Output the [x, y] coordinate of the center of the cell containing the given text.  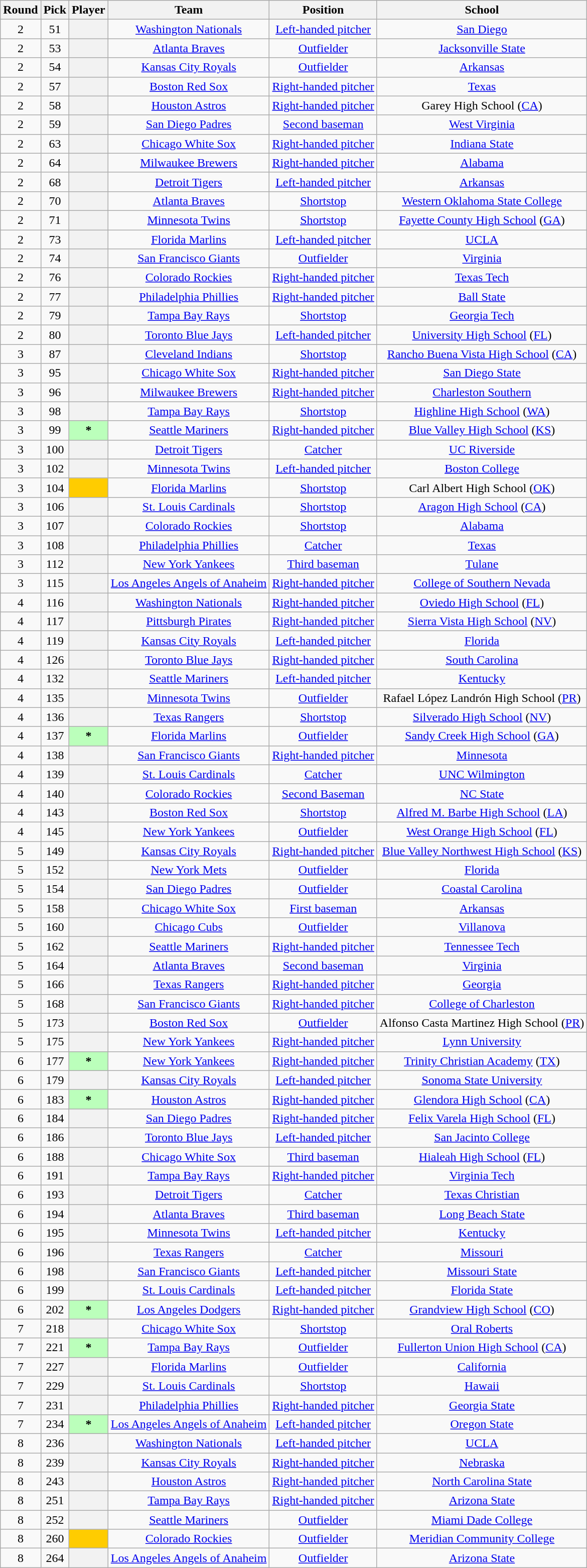
Oviedo High School (FL) [482, 602]
234 [55, 1424]
229 [55, 1386]
179 [55, 1080]
Glendora High School (CA) [482, 1099]
100 [55, 449]
96 [55, 392]
193 [55, 1195]
College of Southern Nevada [482, 583]
80 [55, 335]
64 [55, 163]
188 [55, 1156]
Oral Roberts [482, 1329]
136 [55, 717]
University High School (FL) [482, 335]
152 [55, 870]
194 [55, 1214]
112 [55, 564]
132 [55, 679]
173 [55, 1023]
Ball State [482, 297]
95 [55, 373]
260 [55, 1539]
Georgia Tech [482, 316]
74 [55, 259]
195 [55, 1233]
Cleveland Indians [189, 354]
Lynn University [482, 1042]
76 [55, 278]
Western Oklahoma State College [482, 201]
Villanova [482, 927]
175 [55, 1042]
Felix Varela High School (FL) [482, 1118]
53 [55, 48]
68 [55, 182]
135 [55, 698]
70 [55, 201]
104 [55, 488]
Player [89, 10]
57 [55, 86]
98 [55, 411]
126 [55, 660]
Coastal Carolina [482, 889]
183 [55, 1099]
Tulane [482, 564]
Oregon State [482, 1424]
99 [55, 430]
Blue Valley Northwest High School (KS) [482, 851]
177 [55, 1061]
221 [55, 1348]
Aragon High School (CA) [482, 507]
117 [55, 622]
Blue Valley High School (KS) [482, 430]
231 [55, 1405]
UNC Wilmington [482, 774]
Florida State [482, 1290]
School [482, 10]
Chicago Cubs [189, 927]
154 [55, 889]
164 [55, 966]
New York Mets [189, 870]
Sonoma State University [482, 1080]
243 [55, 1482]
Fayette County High School (GA) [482, 220]
Trinity Christian Academy (TX) [482, 1061]
51 [55, 29]
Missouri State [482, 1271]
Georgia [482, 985]
First baseman [323, 908]
106 [55, 507]
Rancho Buena Vista High School (CA) [482, 354]
Minnesota [482, 755]
137 [55, 736]
Tennessee Tech [482, 946]
77 [55, 297]
Meridian Community College [482, 1539]
191 [55, 1176]
College of Charleston [482, 1004]
264 [55, 1558]
199 [55, 1290]
79 [55, 316]
South Carolina [482, 660]
West Virginia [482, 125]
251 [55, 1501]
Rafael López Landrón High School (PR) [482, 698]
107 [55, 526]
119 [55, 641]
236 [55, 1443]
198 [55, 1271]
Carl Albert High School (OK) [482, 488]
196 [55, 1252]
166 [55, 985]
Pittsburgh Pirates [189, 622]
186 [55, 1137]
160 [55, 927]
143 [55, 812]
NC State [482, 793]
Long Beach State [482, 1214]
Grandview High School (CO) [482, 1309]
Fullerton Union High School (CA) [482, 1348]
Jacksonville State [482, 48]
Indiana State [482, 144]
Missouri [482, 1252]
218 [55, 1329]
Virginia Tech [482, 1176]
Hialeah High School (FL) [482, 1156]
184 [55, 1118]
Texas Tech [482, 278]
Team [189, 10]
162 [55, 946]
138 [55, 755]
158 [55, 908]
71 [55, 220]
58 [55, 105]
202 [55, 1309]
Pick [55, 10]
Silverado High School (NV) [482, 717]
102 [55, 468]
54 [55, 67]
139 [55, 774]
116 [55, 602]
63 [55, 144]
Miami Dade College [482, 1520]
Sierra Vista High School (NV) [482, 622]
59 [55, 125]
San Diego [482, 29]
Texas Christian [482, 1195]
87 [55, 354]
Highline High School (WA) [482, 411]
149 [55, 851]
227 [55, 1367]
108 [55, 545]
Garey High School (CA) [482, 105]
145 [55, 831]
Round [21, 10]
Sandy Creek High School (GA) [482, 736]
Boston College [482, 468]
Nebraska [482, 1463]
West Orange High School (FL) [482, 831]
115 [55, 583]
168 [55, 1004]
73 [55, 239]
Charleston Southern [482, 392]
140 [55, 793]
Hawaii [482, 1386]
239 [55, 1463]
252 [55, 1520]
Position [323, 10]
San Jacinto College [482, 1137]
San Diego State [482, 373]
Alfred M. Barbe High School (LA) [482, 812]
Georgia State [482, 1405]
Alfonso Casta Martinez High School (PR) [482, 1023]
Second Baseman [323, 793]
California [482, 1367]
North Carolina State [482, 1482]
UC Riverside [482, 449]
Los Angeles Dodgers [189, 1309]
